Provide the (x, y) coordinate of the cell's center where the given text is located.  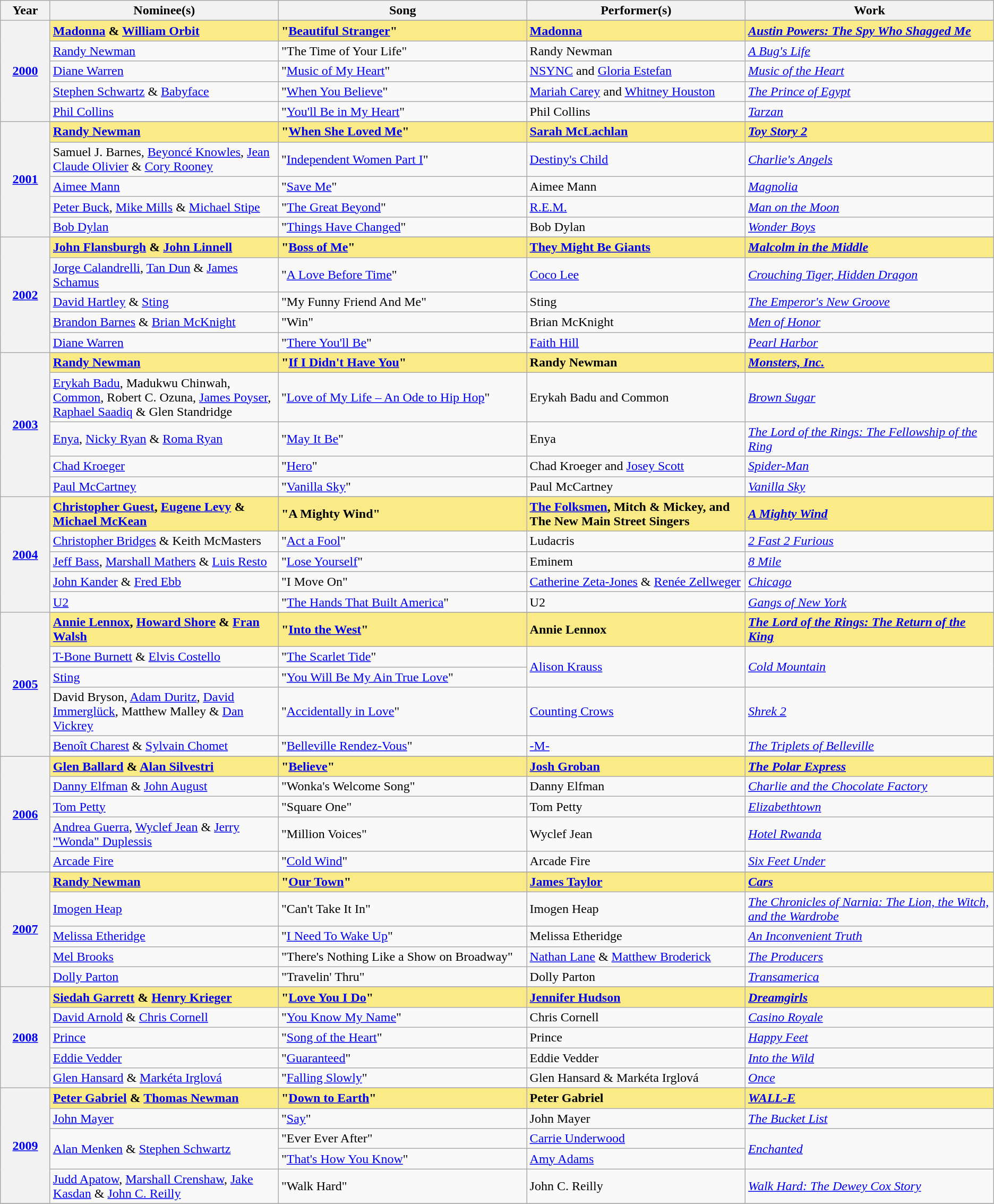
Toy Story 2 (870, 132)
John Kander & Fred Ebb (164, 582)
Josh Groban (636, 766)
Amy Adams (636, 1159)
"My Funny Friend And Me" (402, 302)
Hotel Rwanda (870, 834)
Erykah Badu, Madukwu Chinwah, Common, Robert C. Ozuna, James Poyser, Raphael Saadiq & Glen Standridge (164, 397)
"Into the West" (402, 629)
"Guaranteed" (402, 1057)
"When She Loved Me" (402, 132)
2003 (25, 425)
An Inconvenient Truth (870, 936)
R.E.M. (636, 207)
"Love You I Do" (402, 997)
Casino Royale (870, 1017)
Annie Lennox, Howard Shore & Fran Walsh (164, 629)
"Belleville Rendez-Vous" (402, 746)
Madonna (636, 31)
Wyclef Jean (636, 834)
Peter Gabriel (636, 1098)
2000 (25, 71)
Spider-Man (870, 466)
The Producers (870, 957)
"Believe" (402, 766)
David Bryson, Adam Duritz, David Immerglück, Matthew Malley & Dan Vickrey (164, 712)
2007 (25, 929)
Magnolia (870, 186)
Austin Powers: The Spy Who Shagged Me (870, 31)
Madonna & William Orbit (164, 31)
"Our Town" (402, 882)
Mariah Carey and Whitney Houston (636, 91)
Enya (636, 439)
Faith Hill (636, 343)
Alan Menken & Stephen Schwartz (164, 1149)
Happy Feet (870, 1037)
The Bucket List (870, 1118)
"There's Nothing Like a Show on Broadway" (402, 957)
Coco Lee (636, 274)
Monsters, Inc. (870, 363)
Six Feet Under (870, 861)
T-Bone Burnett & Elvis Costello (164, 656)
"Beautiful Stranger" (402, 31)
Malcolm in the Middle (870, 247)
Stephen Schwartz & Babyface (164, 91)
The Folksmen, Mitch & Mickey, and The New Main Street Singers (636, 514)
A Bug's Life (870, 51)
Siedah Garrett & Henry Krieger (164, 997)
Performer(s) (636, 11)
Eminem (636, 561)
8 Mile (870, 561)
James Taylor (636, 882)
David Arnold & Chris Cornell (164, 1017)
Christopher Guest, Eugene Levy & Michael McKean (164, 514)
Charlie and the Chocolate Factory (870, 787)
Gangs of New York (870, 602)
Chicago (870, 582)
"Down to Earth" (402, 1098)
Transamerica (870, 977)
Song (402, 11)
"Million Voices" (402, 834)
2005 (25, 684)
Christopher Bridges & Keith McMasters (164, 541)
2004 (25, 554)
Carrie Underwood (636, 1139)
Tarzan (870, 112)
Enya, Nicky Ryan & Roma Ryan (164, 439)
Wonder Boys (870, 227)
"A Mighty Wind" (402, 514)
Danny Elfman & John August (164, 787)
"Lose Yourself" (402, 561)
"When You Believe" (402, 91)
"The Scarlet Tide" (402, 656)
Shrek 2 (870, 712)
Jorge Calandrelli, Tan Dun & James Schamus (164, 274)
Dreamgirls (870, 997)
Chad Kroeger (164, 466)
"Act a Fool" (402, 541)
"A Love Before Time" (402, 274)
Judd Apatow, Marshall Crenshaw, Jake Kasdan & John C. Reilly (164, 1186)
"I Move On" (402, 582)
"You Will Be My Ain True Love" (402, 677)
2002 (25, 294)
Cold Mountain (870, 667)
Nathan Lane & Matthew Broderick (636, 957)
"Save Me" (402, 186)
-M- (636, 746)
2009 (25, 1146)
"Hero" (402, 466)
The Lord of the Rings: The Return of the King (870, 629)
"I Need To Wake Up" (402, 936)
"Can't Take It In" (402, 909)
Chris Cornell (636, 1017)
"Vanilla Sky" (402, 486)
"You Know My Name" (402, 1017)
The Triplets of Belleville (870, 746)
Peter Gabriel & Thomas Newman (164, 1098)
Vanilla Sky (870, 486)
Brian McKnight (636, 322)
Mel Brooks (164, 957)
Annie Lennox (636, 629)
Music of the Heart (870, 71)
2 Fast 2 Furious (870, 541)
Andrea Guerra, Wyclef Jean & Jerry "Wonda" Duplessis (164, 834)
Once (870, 1078)
"If I Didn't Have You" (402, 363)
"Things Have Changed" (402, 227)
Men of Honor (870, 322)
Danny Elfman (636, 787)
"Boss of Me" (402, 247)
"Wonka's Welcome Song" (402, 787)
Erykah Badu and Common (636, 397)
Sarah McLachlan (636, 132)
"Travelin' Thru" (402, 977)
"Accidentally in Love" (402, 712)
Cars (870, 882)
"Say" (402, 1118)
"Cold Wind" (402, 861)
"Ever Ever After" (402, 1139)
2006 (25, 814)
The Emperor's New Groove (870, 302)
The Prince of Egypt (870, 91)
They Might Be Giants (636, 247)
Elizabethtown (870, 807)
Into the Wild (870, 1057)
"Love of My Life – An Ode to Hip Hop" (402, 397)
Enchanted (870, 1149)
The Lord of the Rings: The Fellowship of the Ring (870, 439)
Jeff Bass, Marshall Mathers & Luis Resto (164, 561)
Destiny's Child (636, 159)
"The Great Beyond" (402, 207)
John C. Reilly (636, 1186)
Brandon Barnes & Brian McKnight (164, 322)
Walk Hard: The Dewey Cox Story (870, 1186)
Peter Buck, Mike Mills & Michael Stipe (164, 207)
Alison Krauss (636, 667)
The Polar Express (870, 766)
"That's How You Know" (402, 1159)
Man on the Moon (870, 207)
David Hartley & Sting (164, 302)
"The Hands That Built America" (402, 602)
Pearl Harbor (870, 343)
NSYNC and Gloria Estefan (636, 71)
Chad Kroeger and Josey Scott (636, 466)
"Music of My Heart" (402, 71)
Work (870, 11)
Nominee(s) (164, 11)
Brown Sugar (870, 397)
A Mighty Wind (870, 514)
2008 (25, 1037)
"The Time of Your Life" (402, 51)
"Walk Hard" (402, 1186)
The Chronicles of Narnia: The Lion, the Witch, and the Wardrobe (870, 909)
WALL-E (870, 1098)
Catherine Zeta-Jones & Renée Zellweger (636, 582)
"Song of the Heart" (402, 1037)
Ludacris (636, 541)
"You'll Be in My Heart" (402, 112)
"Independent Women Part I" (402, 159)
John Flansburgh & John Linnell (164, 247)
Counting Crows (636, 712)
Jennifer Hudson (636, 997)
"May It Be" (402, 439)
Glen Ballard & Alan Silvestri (164, 766)
Benoît Charest & Sylvain Chomet (164, 746)
2001 (25, 180)
Crouching Tiger, Hidden Dragon (870, 274)
Samuel J. Barnes, Beyoncé Knowles, Jean Claude Olivier & Cory Rooney (164, 159)
"There You'll Be" (402, 343)
"Square One" (402, 807)
Year (25, 11)
Charlie's Angels (870, 159)
"Falling Slowly" (402, 1078)
"Win" (402, 322)
